Determine the [X, Y] coordinate at the center of the cell enclosing the given text.  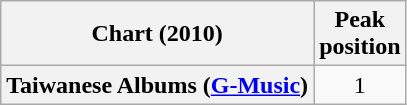
1 [360, 85]
Peakposition [360, 34]
Chart (2010) [158, 34]
Taiwanese Albums (G-Music) [158, 85]
